Locate the cell with the specified text and output its (X, Y) center coordinate. 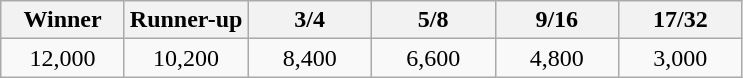
4,800 (557, 58)
3/4 (310, 20)
8,400 (310, 58)
9/16 (557, 20)
17/32 (681, 20)
5/8 (433, 20)
3,000 (681, 58)
10,200 (186, 58)
Runner-up (186, 20)
Winner (63, 20)
12,000 (63, 58)
6,600 (433, 58)
